Determine the [X, Y] coordinate at the center of the cell enclosing the given text.  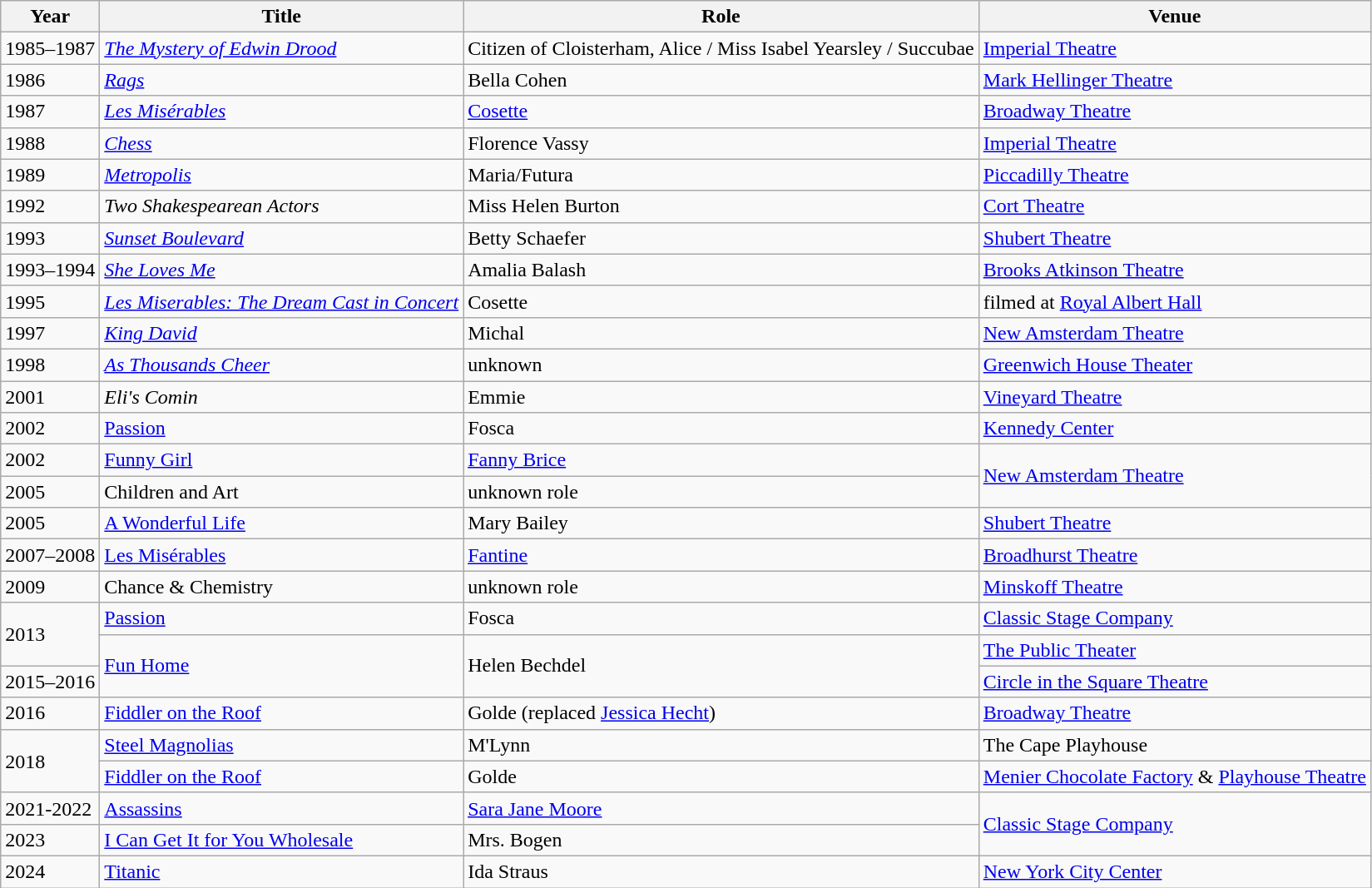
Steel Magnolias [281, 745]
Titanic [281, 871]
unknown [721, 365]
New York City Center [1175, 871]
Sunset Boulevard [281, 238]
Bella Cohen [721, 80]
King David [281, 333]
Chess [281, 143]
Citizen of Cloisterham, Alice / Miss Isabel Yearsley / Succubae [721, 48]
Piccadilly Theatre [1175, 175]
Metropolis [281, 175]
Vineyard Theatre [1175, 397]
2007–2008 [50, 555]
Emmie [721, 397]
Minskoff Theatre [1175, 587]
Kennedy Center [1175, 429]
Funny Girl [281, 460]
Broadhurst Theatre [1175, 555]
Maria/Futura [721, 175]
filmed at Royal Albert Hall [1175, 301]
Circle in the Square Theatre [1175, 682]
As Thousands Cheer [281, 365]
1993–1994 [50, 270]
1988 [50, 143]
M'Lynn [721, 745]
Chance & Chemistry [281, 587]
1989 [50, 175]
Rags [281, 80]
1985–1987 [50, 48]
Year [50, 17]
1995 [50, 301]
Greenwich House Theater [1175, 365]
Amalia Balash [721, 270]
1986 [50, 80]
Les Miserables: The Dream Cast in Concert [281, 301]
2013 [50, 634]
Fantine [721, 555]
Michal [721, 333]
Venue [1175, 17]
Helen Bechdel [721, 666]
Betty Schaefer [721, 238]
A Wonderful Life [281, 523]
2018 [50, 761]
Mrs. Bogen [721, 840]
Role [721, 17]
Mary Bailey [721, 523]
I Can Get It for You Wholesale [281, 840]
Fanny Brice [721, 460]
Title [281, 17]
1998 [50, 365]
Florence Vassy [721, 143]
1992 [50, 206]
2001 [50, 397]
The Public Theater [1175, 650]
Fun Home [281, 666]
The Mystery of Edwin Drood [281, 48]
2023 [50, 840]
1993 [50, 238]
Eli's Comin [281, 397]
Sara Jane Moore [721, 808]
Assassins [281, 808]
Mark Hellinger Theatre [1175, 80]
Children and Art [281, 492]
2016 [50, 713]
Brooks Atkinson Theatre [1175, 270]
Menier Chocolate Factory & Playhouse Theatre [1175, 776]
1997 [50, 333]
Miss Helen Burton [721, 206]
She Loves Me [281, 270]
2015–2016 [50, 682]
The Cape Playhouse [1175, 745]
Golde (replaced Jessica Hecht) [721, 713]
Ida Straus [721, 871]
Two Shakespearean Actors [281, 206]
Cort Theatre [1175, 206]
2024 [50, 871]
2009 [50, 587]
1987 [50, 112]
2021-2022 [50, 808]
Golde [721, 776]
